Output the [X, Y] coordinate of the center of the cell containing the given text.  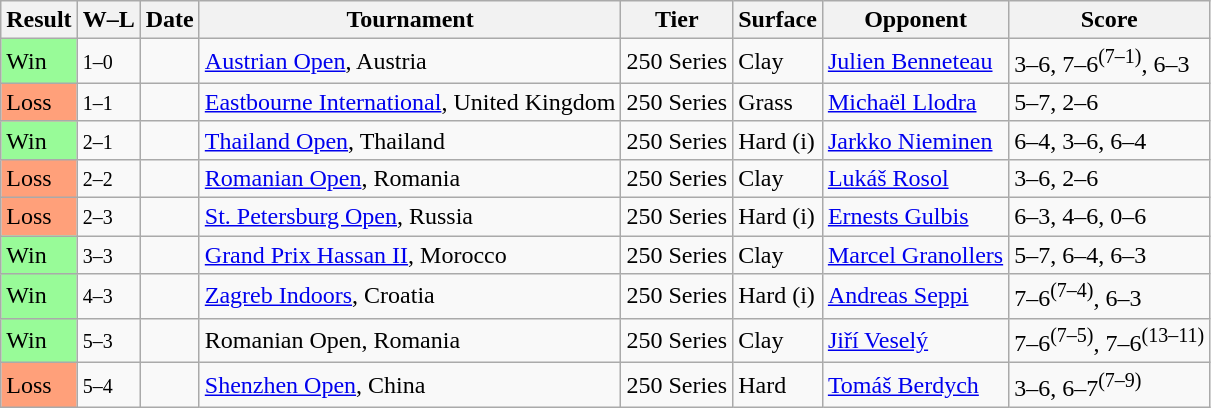
Thailand Open, Thailand [410, 140]
3–6, 2–6 [1110, 178]
Tournament [410, 20]
Grand Prix Hassan II, Morocco [410, 255]
Score [1110, 20]
7–6(7–5), 7–6(13–11) [1110, 340]
1–1 [108, 102]
7–6(7–4), 6–3 [1110, 296]
Tomáš Berdych [915, 386]
Ernests Gulbis [915, 217]
Julien Benneteau [915, 62]
5–4 [108, 386]
3–6, 7–6(7–1), 6–3 [1110, 62]
Austrian Open, Austria [410, 62]
5–7, 2–6 [1110, 102]
3–6, 6–7(7–9) [1110, 386]
Marcel Granollers [915, 255]
2–1 [108, 140]
Lukáš Rosol [915, 178]
Andreas Seppi [915, 296]
Jiří Veselý [915, 340]
Eastbourne International, United Kingdom [410, 102]
Grass [778, 102]
Tier [677, 20]
4–3 [108, 296]
Jarkko Nieminen [915, 140]
5–7, 6–4, 6–3 [1110, 255]
Surface [778, 20]
Zagreb Indoors, Croatia [410, 296]
5–3 [108, 340]
Result [39, 20]
6–4, 3–6, 6–4 [1110, 140]
2–3 [108, 217]
Date [170, 20]
2–2 [108, 178]
6–3, 4–6, 0–6 [1110, 217]
3–3 [108, 255]
Opponent [915, 20]
Hard [778, 386]
1–0 [108, 62]
Michaël Llodra [915, 102]
Shenzhen Open, China [410, 386]
St. Petersburg Open, Russia [410, 217]
W–L [108, 20]
